Identify which cell holds the provided text, then report its [X, Y] central coordinate. 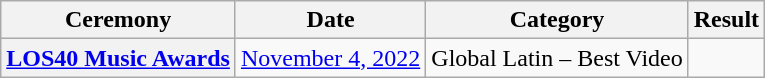
LOS40 Music Awards [118, 58]
Category [557, 20]
Ceremony [118, 20]
Global Latin – Best Video [557, 58]
Result [726, 20]
Date [330, 20]
November 4, 2022 [330, 58]
